Determine the (X, Y) coordinate at the center of the cell enclosing the given text.  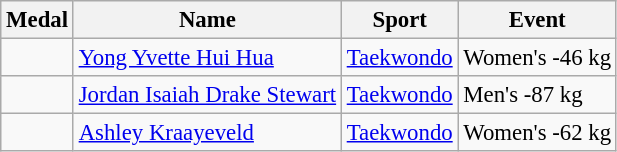
Women's -46 kg (537, 58)
Women's -62 kg (537, 133)
Men's -87 kg (537, 95)
Medal (38, 20)
Name (207, 20)
Jordan Isaiah Drake Stewart (207, 95)
Event (537, 20)
Ashley Kraayeveld (207, 133)
Yong Yvette Hui Hua (207, 58)
Sport (400, 20)
